Determine the [x, y] coordinate at the center of the cell enclosing the given text.  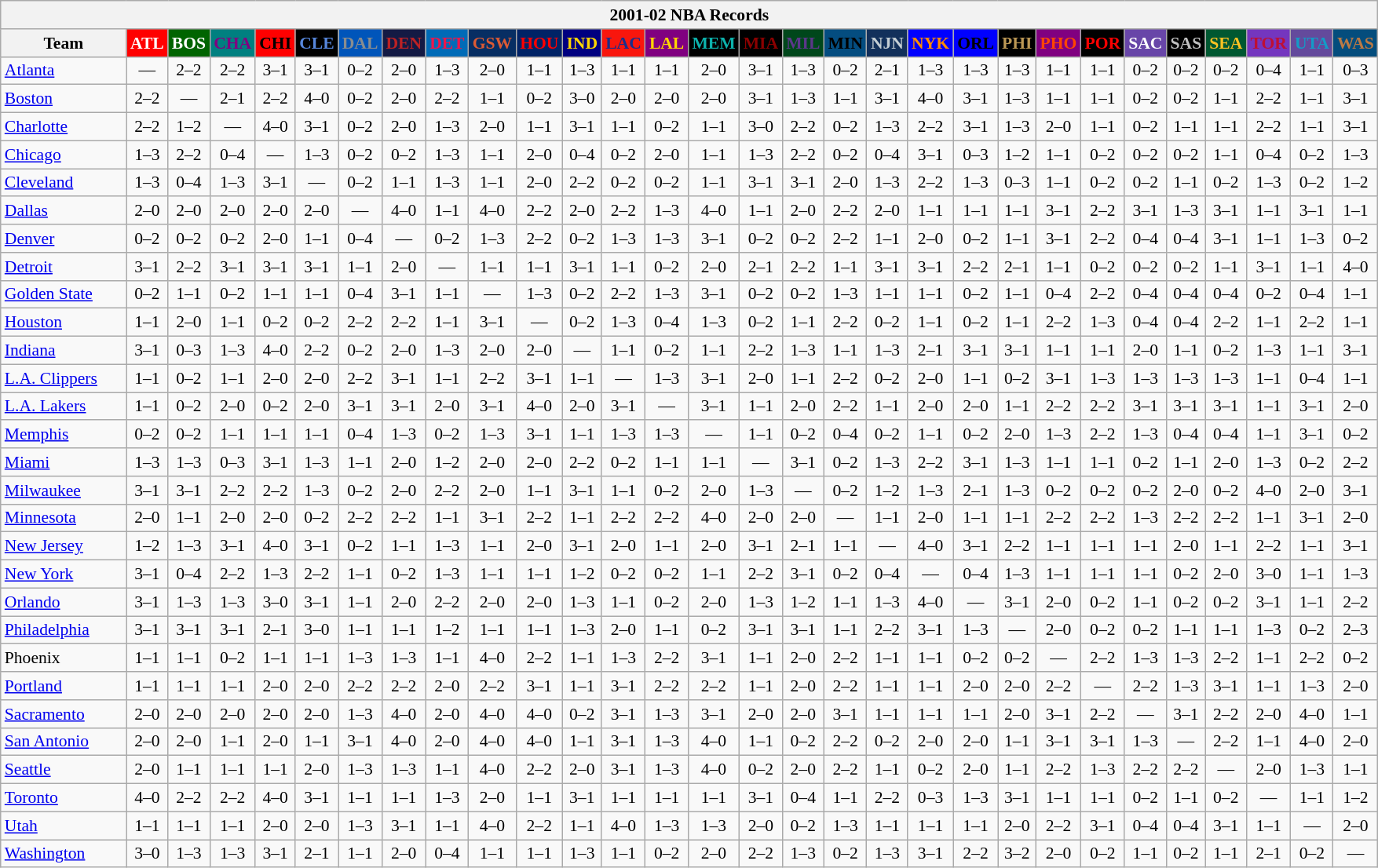
DET [448, 43]
NYK [930, 43]
TOR [1269, 43]
Boston [64, 99]
MIN [845, 43]
Dallas [64, 211]
Charlotte [64, 127]
L.A. Clippers [64, 378]
MIL [802, 43]
3–2 [1018, 854]
Phoenix [64, 658]
MIA [761, 43]
WAS [1355, 43]
New Jersey [64, 546]
New York [64, 574]
Chicago [64, 155]
PHO [1058, 43]
Orlando [64, 602]
LAL [667, 43]
Minnesota [64, 518]
Atlanta [64, 71]
Utah [64, 826]
Memphis [64, 435]
PHI [1018, 43]
Cleveland [64, 183]
POR [1102, 43]
2–3 [1355, 630]
GSW [493, 43]
Indiana [64, 351]
DEN [404, 43]
Miami [64, 462]
CHI [275, 43]
Milwaukee [64, 491]
L.A. Lakers [64, 407]
Golden State [64, 294]
IND [582, 43]
SAS [1186, 43]
ATL [148, 43]
SAC [1145, 43]
Washington [64, 854]
ORL [975, 43]
UTA [1312, 43]
SEA [1226, 43]
DAL [360, 43]
Toronto [64, 798]
Seattle [64, 770]
BOS [188, 43]
Philadelphia [64, 630]
HOU [539, 43]
NJN [887, 43]
Denver [64, 239]
CLE [317, 43]
Team [64, 43]
San Antonio [64, 742]
LAC [623, 43]
Houston [64, 323]
Detroit [64, 267]
Portland [64, 686]
MEM [713, 43]
2001-02 NBA Records [689, 15]
Sacramento [64, 714]
CHA [232, 43]
